For the text-containing cell, return its midpoint in [X, Y] coordinate format. 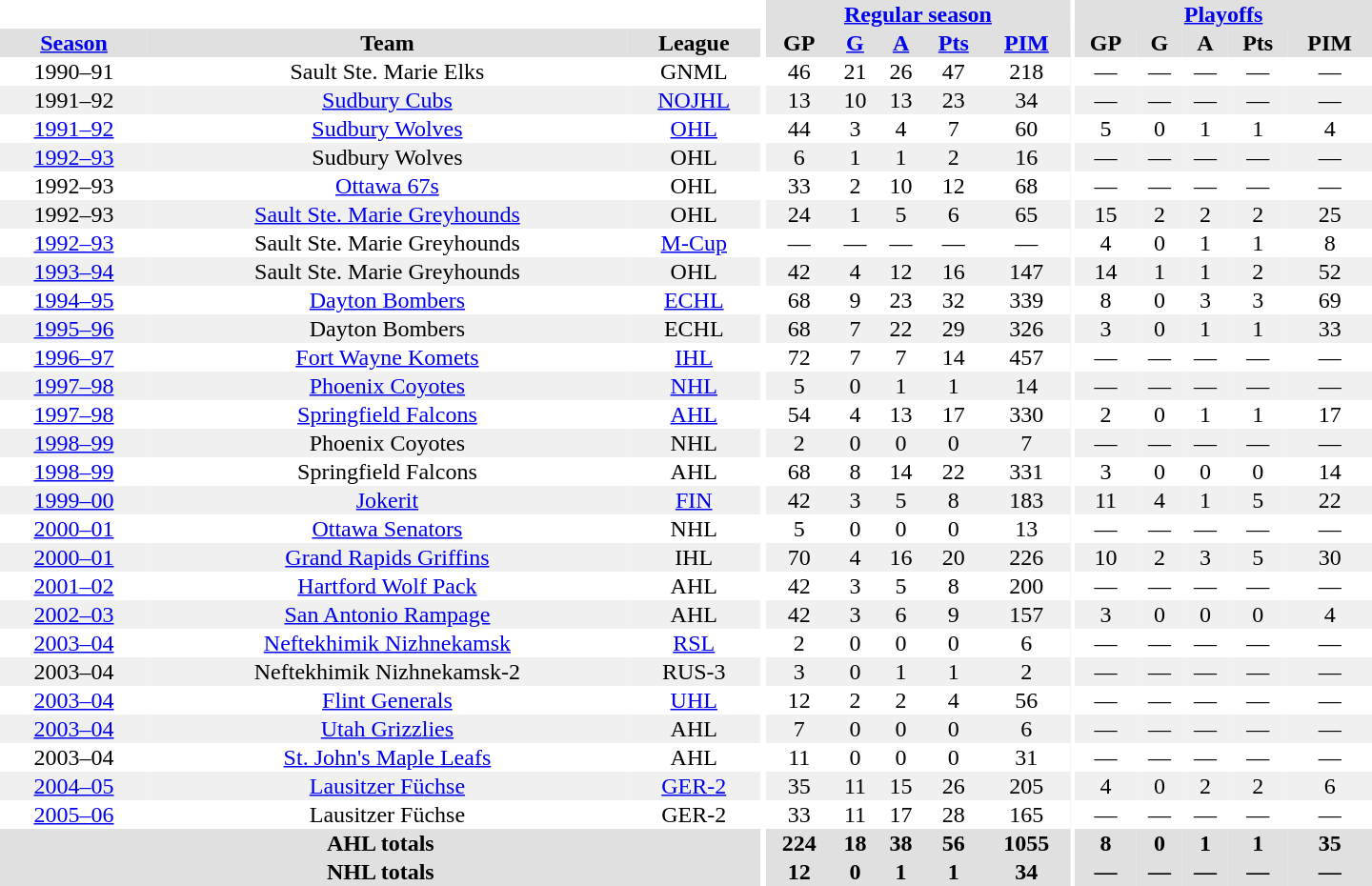
183 [1027, 500]
226 [1027, 557]
44 [798, 129]
San Antonio Rampage [387, 614]
21 [855, 71]
326 [1027, 329]
2001–02 [74, 586]
24 [798, 214]
St. John's Maple Leafs [387, 757]
205 [1027, 786]
Jokerit [387, 500]
2005–06 [74, 815]
147 [1027, 272]
FIN [694, 500]
1995–96 [74, 329]
2004–05 [74, 786]
1996–97 [74, 357]
League [694, 43]
30 [1330, 557]
52 [1330, 272]
70 [798, 557]
GNML [694, 71]
M-Cup [694, 243]
60 [1027, 129]
339 [1027, 300]
46 [798, 71]
38 [901, 843]
69 [1330, 300]
Season [74, 43]
157 [1027, 614]
Sudbury Cubs [387, 100]
65 [1027, 214]
47 [954, 71]
330 [1027, 414]
Hartford Wolf Pack [387, 586]
1999–00 [74, 500]
20 [954, 557]
457 [1027, 357]
2002–03 [74, 614]
Sault Ste. Marie Elks [387, 71]
Neftekhimik Nizhnekamsk [387, 643]
28 [954, 815]
331 [1027, 472]
Ottawa 67s [387, 186]
Fort Wayne Komets [387, 357]
29 [954, 329]
Flint Generals [387, 700]
Team [387, 43]
25 [1330, 214]
Ottawa Senators [387, 529]
18 [855, 843]
Grand Rapids Griffins [387, 557]
1055 [1027, 843]
RSL [694, 643]
31 [1027, 757]
165 [1027, 815]
Utah Grizzlies [387, 729]
Regular season [918, 14]
RUS-3 [694, 672]
54 [798, 414]
224 [798, 843]
Playoffs [1223, 14]
32 [954, 300]
Neftekhimik Nizhnekamsk-2 [387, 672]
NHL totals [381, 872]
AHL totals [381, 843]
UHL [694, 700]
1993–94 [74, 272]
NOJHL [694, 100]
200 [1027, 586]
218 [1027, 71]
1990–91 [74, 71]
1994–95 [74, 300]
72 [798, 357]
